Detect which cell encompasses the target text, then output its (x, y) center coordinate. 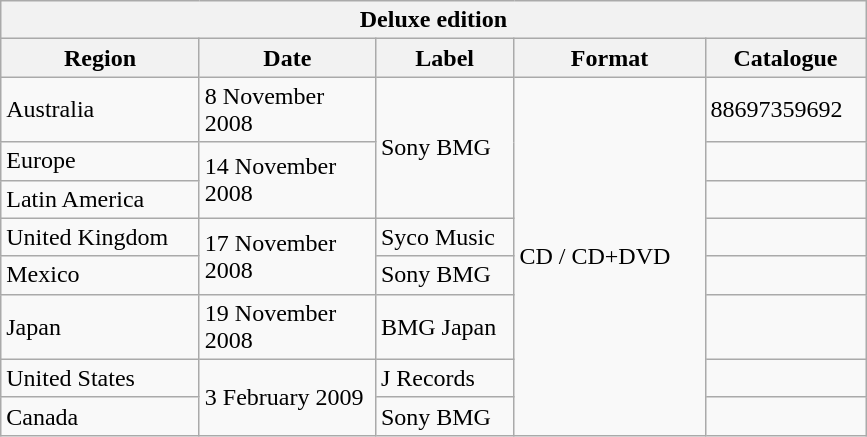
8 November 2008 (287, 110)
17 November 2008 (287, 256)
BMG Japan (444, 326)
Deluxe edition (434, 20)
Label (444, 58)
19 November 2008 (287, 326)
CD / CD+DVD (610, 256)
88697359692 (786, 110)
3 February 2009 (287, 397)
United Kingdom (100, 237)
United States (100, 378)
Canada (100, 416)
Format (610, 58)
Japan (100, 326)
J Records (444, 378)
Australia (100, 110)
Catalogue (786, 58)
Mexico (100, 275)
Date (287, 58)
Europe (100, 161)
Latin America (100, 199)
14 November 2008 (287, 180)
Region (100, 58)
Syco Music (444, 237)
